Capture the cell that displays the provided text and extract its [x, y] central coordinate. 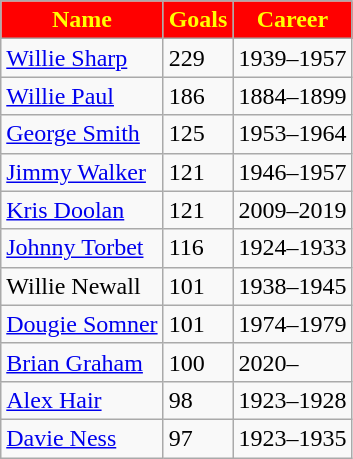
Willie Sharp [82, 58]
1953–1964 [292, 134]
1938–1945 [292, 286]
97 [198, 438]
Willie Paul [82, 96]
Kris Doolan [82, 210]
1974–1979 [292, 324]
186 [198, 96]
100 [198, 362]
1924–1933 [292, 248]
125 [198, 134]
2009–2019 [292, 210]
1923–1928 [292, 400]
1946–1957 [292, 172]
Jimmy Walker [82, 172]
George Smith [82, 134]
2020– [292, 362]
Alex Hair [82, 400]
229 [198, 58]
1923–1935 [292, 438]
Goals [198, 20]
Johnny Torbet [82, 248]
Career [292, 20]
Dougie Somner [82, 324]
116 [198, 248]
Brian Graham [82, 362]
1939–1957 [292, 58]
98 [198, 400]
Willie Newall [82, 286]
Name [82, 20]
1884–1899 [292, 96]
Davie Ness [82, 438]
